Scan for the cell matching the given text and deliver its (X, Y) coordinate at center. 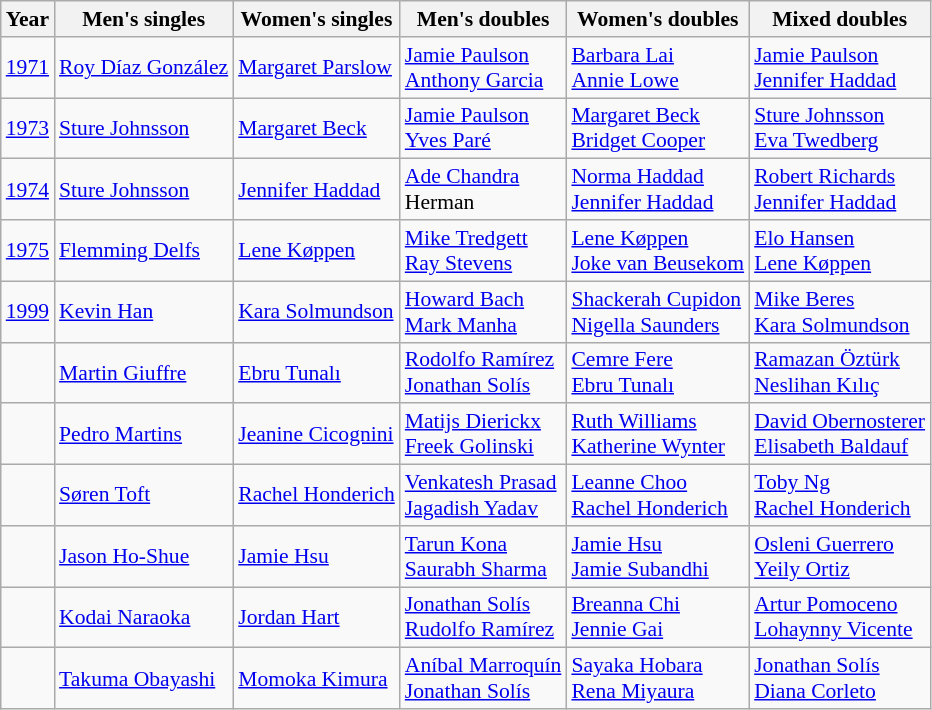
Cemre Fere Ebru Tunalı (658, 372)
Ramazan Öztürk Neslihan Kılıç (840, 372)
1971 (28, 68)
Margaret Beck Bridget Cooper (658, 128)
Men's singles (144, 19)
Kevin Han (144, 312)
Men's doubles (484, 19)
Jeanine Cicognini (316, 434)
Jamie Paulson Anthony Garcia (484, 68)
Ruth Williams Katherine Wynter (658, 434)
Robert Richards Jennifer Haddad (840, 190)
Howard Bach Mark Manha (484, 312)
Lene Køppen (316, 250)
1974 (28, 190)
Mike Beres Kara Solmundson (840, 312)
Aníbal Marroquín Jonathan Solís (484, 678)
Norma Haddad Jennifer Haddad (658, 190)
Margaret Parslow (316, 68)
Leanne Choo Rachel Honderich (658, 496)
Mixed doubles (840, 19)
Ade Chandra Herman (484, 190)
Jamie Paulson Yves Paré (484, 128)
Breanna Chi Jennie Gai (658, 618)
Pedro Martins (144, 434)
Takuma Obayashi (144, 678)
Women's doubles (658, 19)
Jason Ho-Shue (144, 556)
Margaret Beck (316, 128)
Momoka Kimura (316, 678)
Toby Ng Rachel Honderich (840, 496)
Artur Pomoceno Lohaynny Vicente (840, 618)
Shackerah Cupidon Nigella Saunders (658, 312)
1973 (28, 128)
1999 (28, 312)
Elo Hansen Lene Køppen (840, 250)
Mike Tredgett Ray Stevens (484, 250)
Sayaka Hobara Rena Miyaura (658, 678)
Rachel Honderich (316, 496)
1975 (28, 250)
Jonathan Solís Diana Corleto (840, 678)
Year (28, 19)
Jamie Hsu Jamie Subandhi (658, 556)
Rodolfo Ramírez Jonathan Solís (484, 372)
Jordan Hart (316, 618)
Osleni Guerrero Yeily Ortiz (840, 556)
Kodai Naraoka (144, 618)
Venkatesh Prasad Jagadish Yadav (484, 496)
Tarun Kona Saurabh Sharma (484, 556)
Jamie Paulson Jennifer Haddad (840, 68)
Roy Díaz González (144, 68)
Lene Køppen Joke van Beusekom (658, 250)
Sture Johnsson Eva Twedberg (840, 128)
Jamie Hsu (316, 556)
Ebru Tunalı (316, 372)
Barbara Lai Annie Lowe (658, 68)
Martin Giuffre (144, 372)
Women's singles (316, 19)
David Obernosterer Elisabeth Baldauf (840, 434)
Jennifer Haddad (316, 190)
Matijs Dierickx Freek Golinski (484, 434)
Flemming Delfs (144, 250)
Jonathan Solís Rudolfo Ramírez (484, 618)
Søren Toft (144, 496)
Kara Solmundson (316, 312)
